Detect which cell encompasses the target text, then output its (x, y) center coordinate. 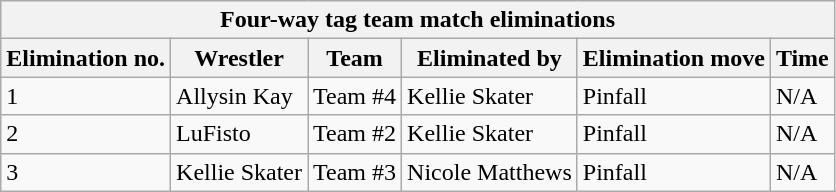
Eliminated by (490, 58)
Nicole Matthews (490, 172)
LuFisto (240, 134)
Time (802, 58)
Four-way tag team match eliminations (418, 20)
2 (86, 134)
Team #4 (355, 96)
Team (355, 58)
Elimination no. (86, 58)
Team #2 (355, 134)
1 (86, 96)
Allysin Kay (240, 96)
Elimination move (674, 58)
3 (86, 172)
Team #3 (355, 172)
Wrestler (240, 58)
